Output the [X, Y] coordinate of the center of the cell containing the given text.  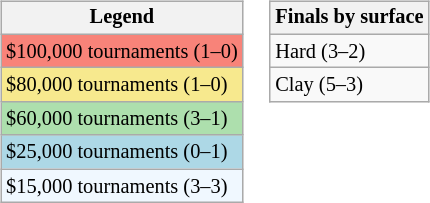
Clay (5–3) [349, 85]
$25,000 tournaments (0–1) [122, 152]
$80,000 tournaments (1–0) [122, 85]
$60,000 tournaments (3–1) [122, 119]
$100,000 tournaments (1–0) [122, 51]
Hard (3–2) [349, 51]
Finals by surface [349, 18]
Legend [122, 18]
$15,000 tournaments (3–3) [122, 186]
